Find where the given text appears and provide that cell's center as (x, y) coordinate. 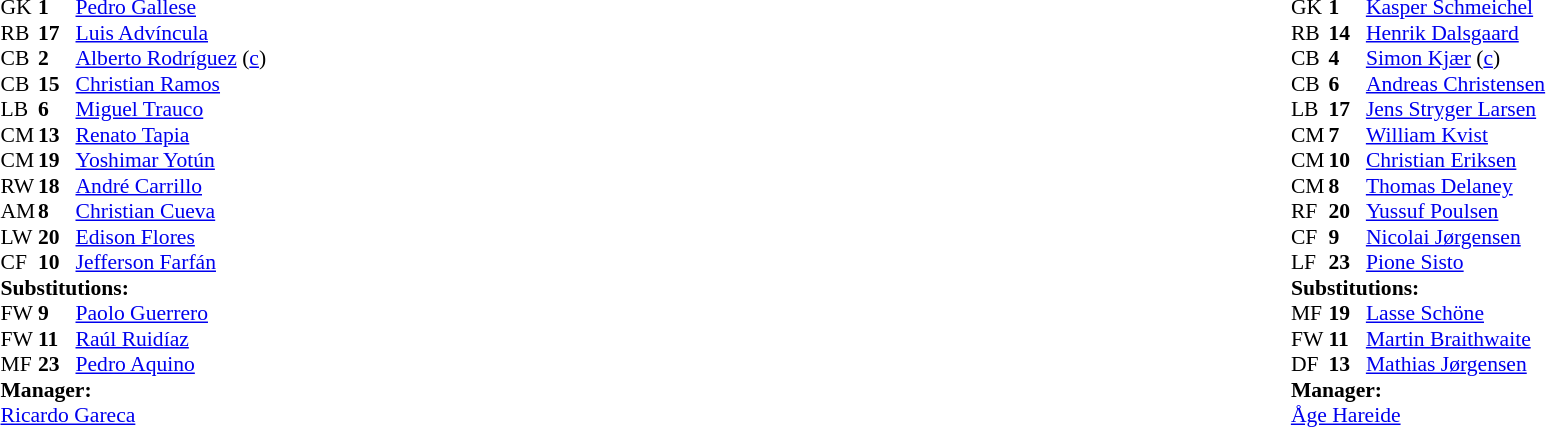
Christian Cueva (172, 211)
Raúl Ruidíaz (172, 339)
RF (1310, 211)
Andreas Christensen (1456, 84)
4 (1347, 59)
7 (1347, 135)
Pedro Aquino (172, 365)
Mathias Jørgensen (1456, 365)
Martin Braithwaite (1456, 339)
Renato Tapia (172, 135)
Pione Sisto (1456, 263)
Jens Stryger Larsen (1456, 109)
Jefferson Farfán (172, 263)
Nicolai Jørgensen (1456, 237)
Christian Eriksen (1456, 161)
Christian Ramos (172, 84)
DF (1310, 365)
André Carrillo (172, 186)
LF (1310, 263)
Simon Kjær (c) (1456, 59)
Lasse Schöne (1456, 313)
RW (19, 186)
Yussuf Poulsen (1456, 211)
Miguel Trauco (172, 109)
15 (57, 84)
Yoshimar Yotún (172, 161)
Alberto Rodríguez (c) (172, 59)
LW (19, 237)
AM (19, 211)
Thomas Delaney (1456, 186)
Edison Flores (172, 237)
18 (57, 186)
2 (57, 59)
Luis Advíncula (172, 33)
William Kvist (1456, 135)
Paolo Guerrero (172, 313)
14 (1347, 33)
Henrik Dalsgaard (1456, 33)
